Search for the cell housing the specified text and yield its [x, y] center coordinate. 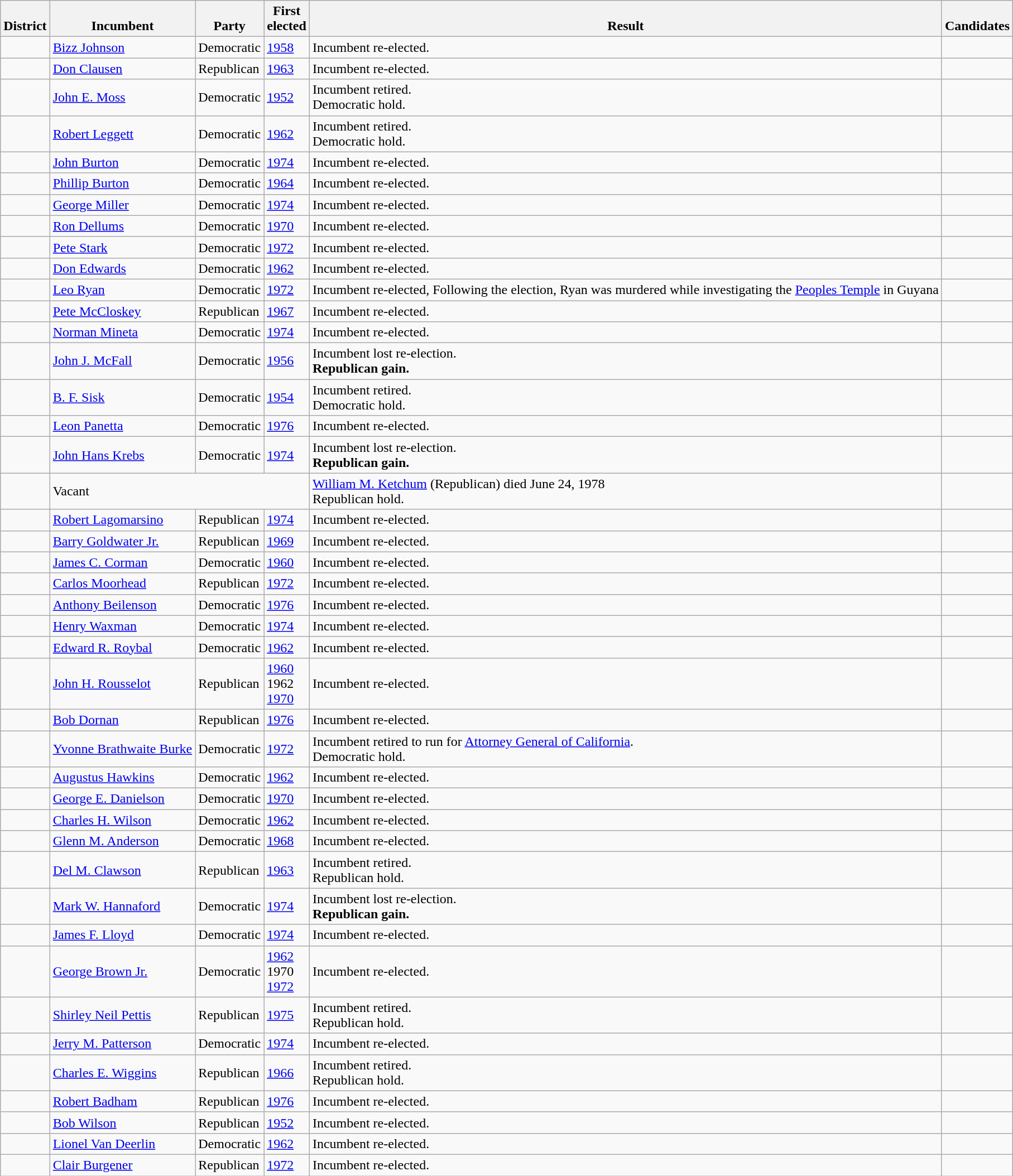
1967 [287, 311]
Phillip Burton [123, 184]
Bob Wilson [123, 1122]
Norman Mineta [123, 332]
Leon Panetta [123, 426]
1960 [287, 562]
Mark W. Hannaford [123, 906]
James F. Lloyd [123, 935]
Bob Dornan [123, 720]
James C. Corman [123, 562]
Jerry M. Patterson [123, 1044]
Edward R. Roybal [123, 647]
Clair Burgener [123, 1165]
1958 [287, 47]
William M. Ketchum (Republican) died June 24, 1978Republican hold. [625, 491]
1966 [287, 1072]
19621970 1972 [287, 971]
Lionel Van Deerlin [123, 1144]
Party [230, 19]
George E. Danielson [123, 799]
Augustus Hawkins [123, 778]
Candidates [977, 19]
Result [625, 19]
Robert Leggett [123, 134]
Robert Badham [123, 1101]
1975 [287, 1015]
Anthony Beilenson [123, 605]
Don Edwards [123, 268]
Vacant [180, 491]
Del M. Clawson [123, 870]
Ron Dellums [123, 226]
B. F. Sisk [123, 397]
1968 [287, 841]
Charles H. Wilson [123, 820]
Charles E. Wiggins [123, 1072]
John E. Moss [123, 97]
John Burton [123, 162]
Incumbent [123, 19]
Pete Stark [123, 247]
John Hans Krebs [123, 455]
1969 [287, 541]
John J. McFall [123, 362]
Yvonne Brathwaite Burke [123, 749]
John H. Rousselot [123, 683]
Henry Waxman [123, 626]
Shirley Neil Pettis [123, 1015]
Firstelected [287, 19]
Don Clausen [123, 69]
Bizz Johnson [123, 47]
Leo Ryan [123, 290]
1956 [287, 362]
1964 [287, 184]
1954 [287, 397]
Barry Goldwater Jr. [123, 541]
District [25, 19]
George Miller [123, 205]
Incumbent retired to run for Attorney General of California.Democratic hold. [625, 749]
Pete McCloskey [123, 311]
19601962 1970 [287, 683]
Robert Lagomarsino [123, 520]
Incumbent re-elected, Following the election, Ryan was murdered while investigating the Peoples Temple in Guyana [625, 290]
Glenn M. Anderson [123, 841]
George Brown Jr. [123, 971]
Carlos Moorhead [123, 584]
